Return the [X, Y] coordinate for the center point of the cell that contains the specified text.  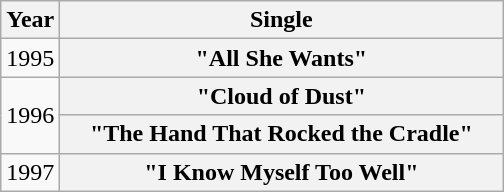
"The Hand That Rocked the Cradle" [282, 134]
Single [282, 20]
1996 [30, 115]
Year [30, 20]
"Cloud of Dust" [282, 96]
1997 [30, 172]
"All She Wants" [282, 58]
1995 [30, 58]
"I Know Myself Too Well" [282, 172]
